Determine the [X, Y] coordinate at the center of the cell enclosing the given text.  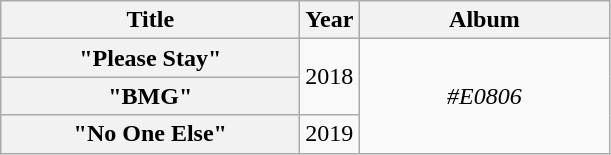
Album [484, 20]
"Please Stay" [150, 58]
Year [330, 20]
"BMG" [150, 96]
2018 [330, 77]
"No One Else" [150, 134]
Title [150, 20]
#E0806 [484, 96]
2019 [330, 134]
